Detect which cell encompasses the target text, then output its (x, y) center coordinate. 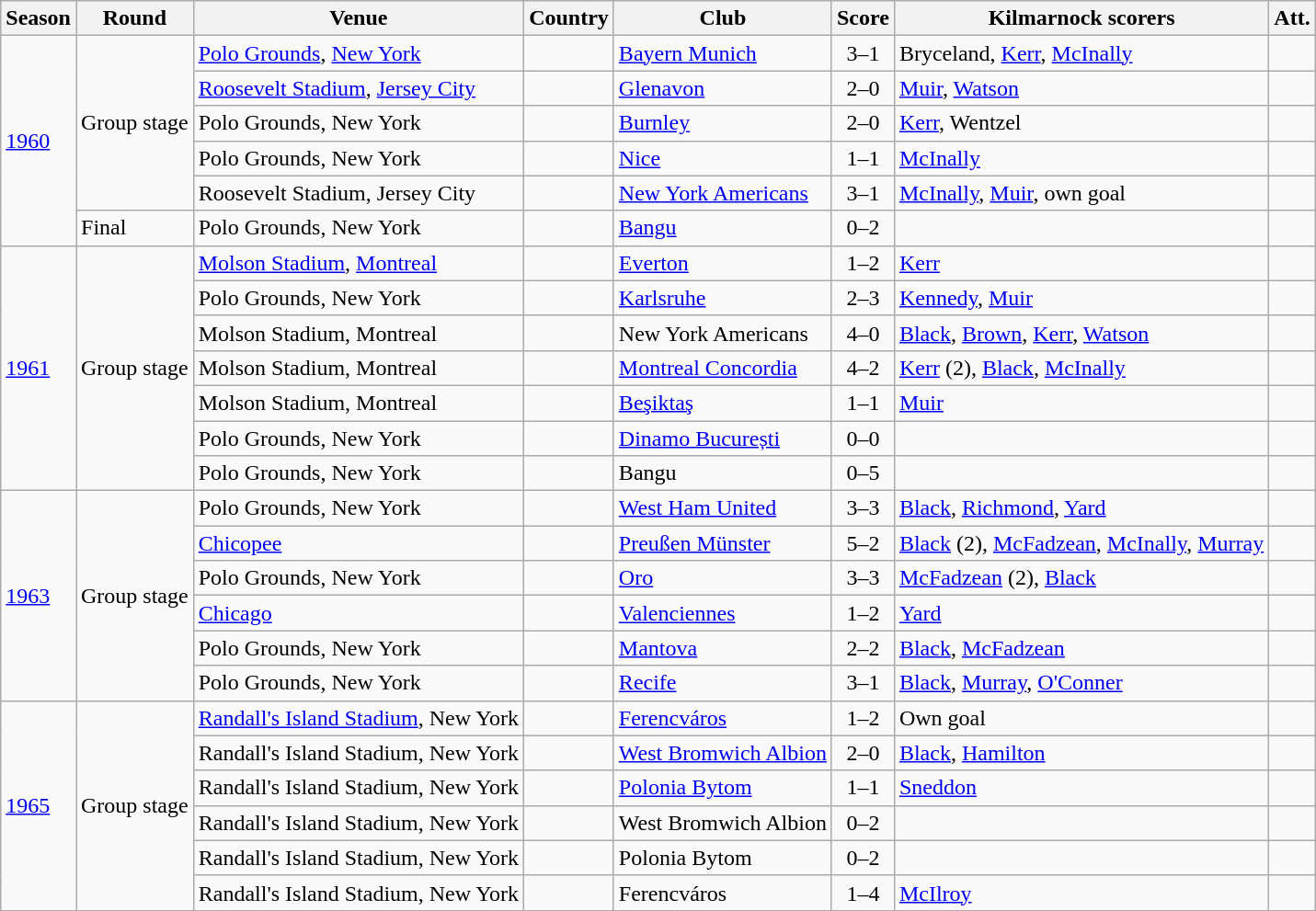
Valenciennes (723, 613)
Black, McFadzean (1081, 648)
Kilmarnock scorers (1081, 18)
Black, Brown, Kerr, Watson (1081, 333)
Oro (723, 578)
Club (723, 18)
1–4 (863, 893)
Black, Richmond, Yard (1081, 508)
Season (39, 18)
McInally, Muir, own goal (1081, 193)
4–2 (863, 368)
Bryceland, Kerr, McInally (1081, 53)
Muir, Watson (1081, 88)
Everton (723, 263)
Kerr (2), Black, McInally (1081, 368)
Muir (1081, 403)
Glenavon (723, 88)
McIlroy (1081, 893)
Karlsruhe (723, 298)
4–0 (863, 333)
Kerr (1081, 263)
1961 (39, 368)
Chicago (359, 613)
5–2 (863, 543)
0–5 (863, 473)
Recife (723, 683)
Own goal (1081, 718)
Yard (1081, 613)
Final (134, 228)
1963 (39, 596)
Beşiktaş (723, 403)
Country (569, 18)
Burnley (723, 123)
Nice (723, 158)
Kerr, Wentzel (1081, 123)
Kennedy, Muir (1081, 298)
Round (134, 18)
Black, Hamilton (1081, 753)
Black (2), McFadzean, McInally, Murray (1081, 543)
Att. (1292, 18)
Sneddon (1081, 788)
1965 (39, 805)
Preußen Münster (723, 543)
2–2 (863, 648)
Chicopee (359, 543)
Montreal Concordia (723, 368)
1960 (39, 141)
McInally (1081, 158)
West Ham United (723, 508)
Black, Murray, O'Conner (1081, 683)
Mantova (723, 648)
McFadzean (2), Black (1081, 578)
Venue (359, 18)
Score (863, 18)
Bayern Munich (723, 53)
Dinamo București (723, 438)
0–0 (863, 438)
2–3 (863, 298)
